Return [x, y] of the center of cell containing provided text 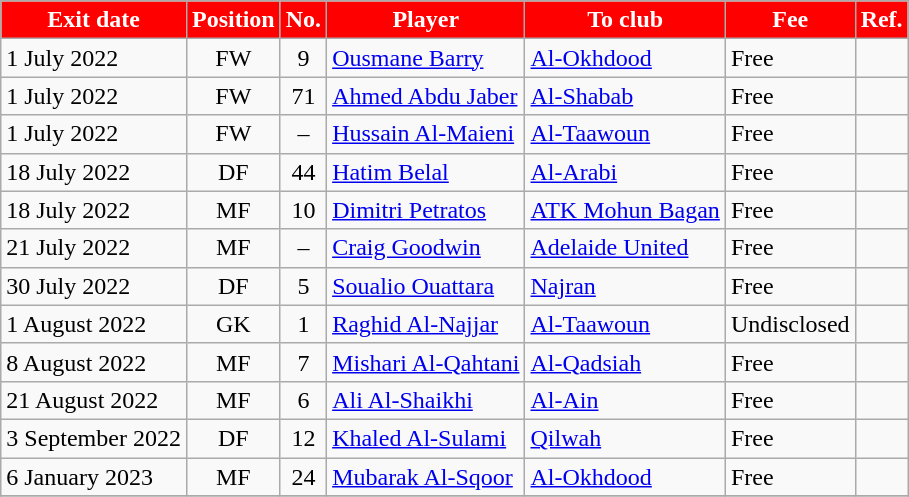
30 July 2022 [94, 286]
Hatim Belal [426, 172]
44 [303, 172]
21 July 2022 [94, 248]
Raghid Al-Najjar [426, 324]
Soualio Ouattara [426, 286]
Al-Arabi [625, 172]
10 [303, 210]
Exit date [94, 20]
5 [303, 286]
Khaled Al-Sulami [426, 438]
Al-Ain [625, 400]
71 [303, 96]
Ref. [882, 20]
1 August 2022 [94, 324]
Player [426, 20]
Ousmane Barry [426, 58]
Al-Qadsiah [625, 362]
Fee [790, 20]
Qilwah [625, 438]
7 [303, 362]
Mubarak Al-Sqoor [426, 477]
Position [233, 20]
No. [303, 20]
Hussain Al-Maieni [426, 134]
Craig Goodwin [426, 248]
8 August 2022 [94, 362]
21 August 2022 [94, 400]
12 [303, 438]
9 [303, 58]
3 September 2022 [94, 438]
Adelaide United [625, 248]
1 [303, 324]
6 [303, 400]
Al-Shabab [625, 96]
Ali Al-Shaikhi [426, 400]
ATK Mohun Bagan [625, 210]
6 January 2023 [94, 477]
24 [303, 477]
Najran [625, 286]
Ahmed Abdu Jaber [426, 96]
Undisclosed [790, 324]
To club [625, 20]
Dimitri Petratos [426, 210]
GK [233, 324]
Mishari Al-Qahtani [426, 362]
